Pinpoint the cell where the given text exists, returning its (X, Y) midpoint coordinate. 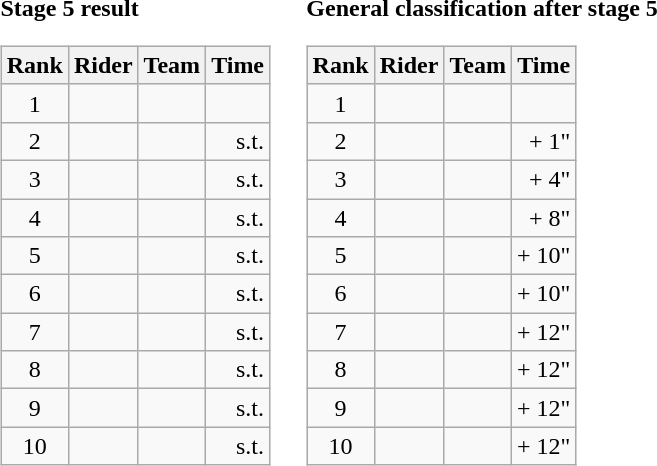
+ 1" (543, 141)
+ 8" (543, 217)
+ 4" (543, 179)
